Search for the cell housing the specified text and yield its (X, Y) center coordinate. 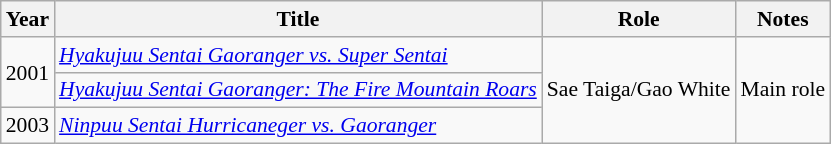
2003 (28, 126)
Notes (782, 19)
Title (298, 19)
Hyakujuu Sentai Gaoranger: The Fire Mountain Roars (298, 90)
Year (28, 19)
Sae Taiga/Gao White (639, 90)
Main role (782, 90)
Role (639, 19)
Hyakujuu Sentai Gaoranger vs. Super Sentai (298, 55)
Ninpuu Sentai Hurricaneger vs. Gaoranger (298, 126)
2001 (28, 72)
